Return the (x, y) coordinate for the center point of the cell that contains the specified text.  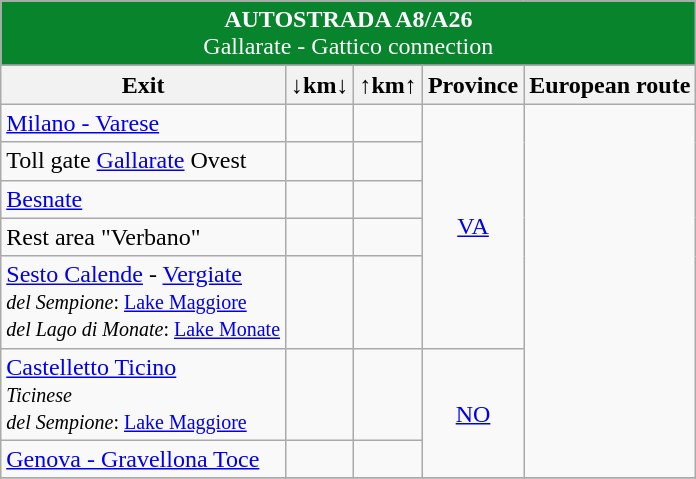
AUTOSTRADA A8/A26Gallarate - Gattico connection (348, 34)
Milano - Varese (144, 123)
Toll gate Gallarate Ovest (144, 161)
Rest area "Verbano" (144, 237)
↑km↑ (388, 85)
Castelletto Ticino Ticinese del Sempione: Lake Maggiore (144, 394)
Province (472, 85)
NO (472, 413)
Sesto Calende - Vergiate del Sempione: Lake Maggiore del Lago di Monate: Lake Monate (144, 302)
Genova - Gravellona Toce (144, 459)
European route (610, 85)
↓km↓ (320, 85)
VA (472, 226)
Besnate (144, 199)
Exit (144, 85)
